Detect which cell encompasses the target text, then output its (x, y) center coordinate. 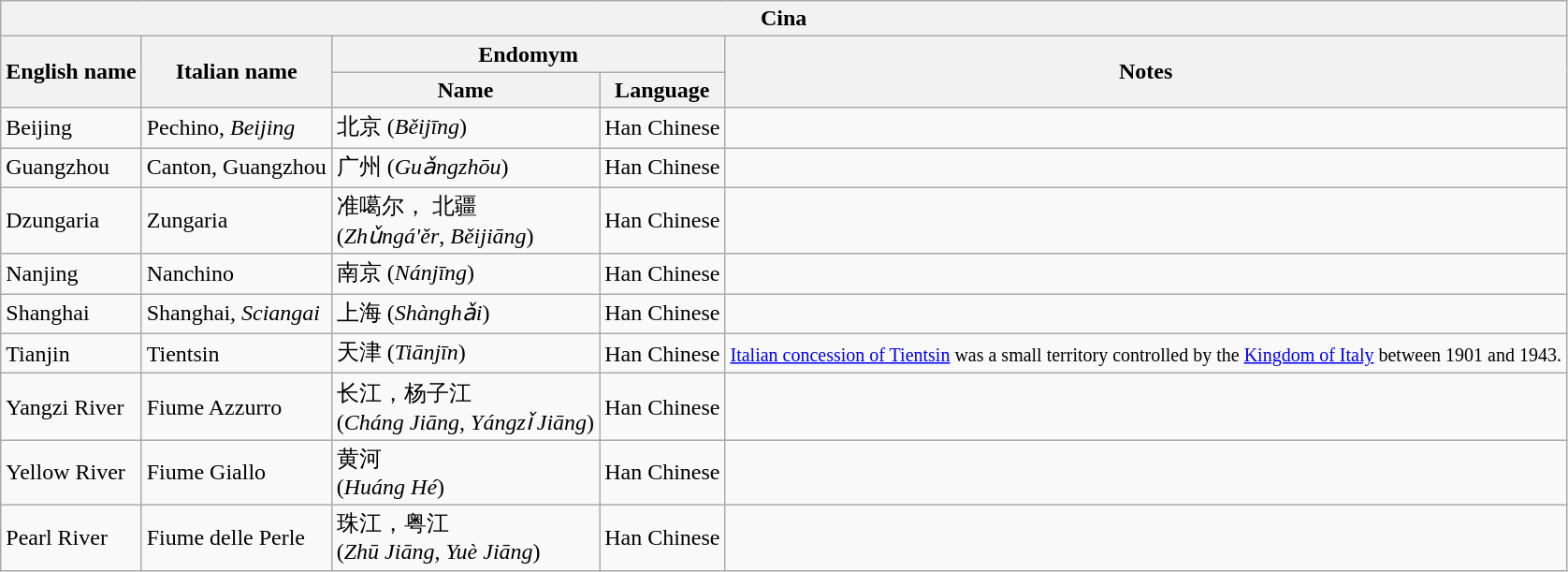
Zungaria (236, 221)
Beijing (71, 127)
珠江，粤江(Zhū Jiāng, Yuè Jiāng) (465, 537)
Italian concession of Tientsin was a small territory controlled by the Kingdom of Italy between 1901 and 1943. (1145, 354)
Language (662, 90)
天津 (Tiānjīn) (465, 354)
English name (71, 72)
广州 (Guǎngzhōu) (465, 169)
Fiume Giallo (236, 473)
Fiume delle Perle (236, 537)
Nanjing (71, 273)
Canton, Guangzhou (236, 169)
Dzungaria (71, 221)
Pechino, Beijing (236, 127)
Fiume Azzurro (236, 406)
长江，杨子江(Cháng Jiāng, Yángzǐ Jiāng) (465, 406)
准噶尔， 北疆(Zhǔngá'ěr, Běijiāng) (465, 221)
Pearl River (71, 537)
Tianjin (71, 354)
Nanchino (236, 273)
Name (465, 90)
Guangzhou (71, 169)
Shanghai (71, 315)
Tientsin (236, 354)
Endomym (528, 54)
Yellow River (71, 473)
北京 (Běijīng) (465, 127)
南京 (Nánjīng) (465, 273)
上海 (Shànghǎi) (465, 315)
Notes (1145, 72)
黄河(Huáng Hé) (465, 473)
Yangzi River (71, 406)
Cina (784, 19)
Shanghai, Sciangai (236, 315)
Italian name (236, 72)
